Search for the cell housing the specified text and yield its [x, y] center coordinate. 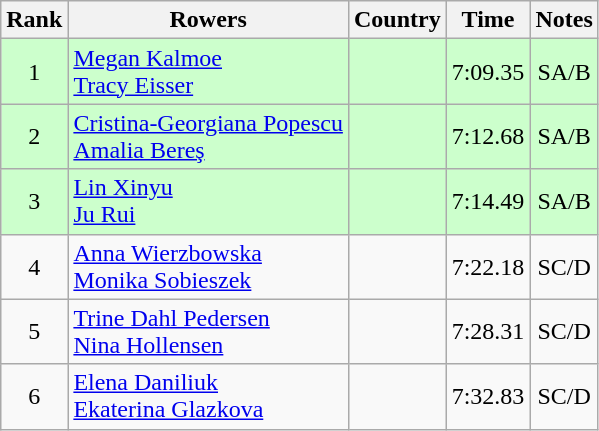
7:14.49 [488, 202]
7:09.35 [488, 72]
Megan KalmoeTracy Eisser [208, 72]
Cristina-Georgiana PopescuAmalia Bereş [208, 136]
2 [34, 136]
Rank [34, 20]
6 [34, 396]
Trine Dahl PedersenNina Hollensen [208, 332]
Anna WierzbowskaMonika Sobieszek [208, 266]
1 [34, 72]
7:12.68 [488, 136]
Notes [564, 20]
Rowers [208, 20]
Time [488, 20]
Country [397, 20]
7:28.31 [488, 332]
3 [34, 202]
5 [34, 332]
7:32.83 [488, 396]
Lin XinyuJu Rui [208, 202]
4 [34, 266]
7:22.18 [488, 266]
Elena DaniliukEkaterina Glazkova [208, 396]
